Provide the (x, y) coordinate of the cell's center where the given text is located.  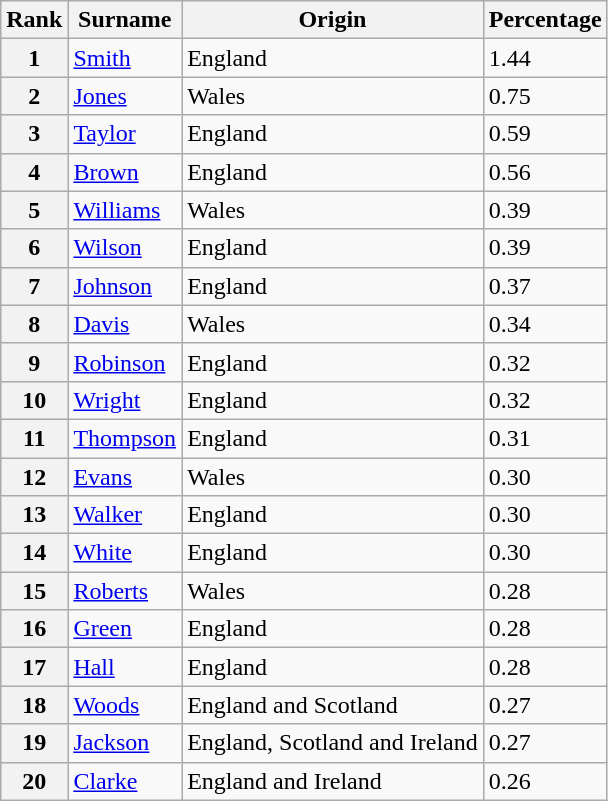
1 (34, 58)
Jackson (125, 743)
England and Ireland (333, 781)
11 (34, 438)
Wright (125, 400)
Surname (125, 20)
5 (34, 210)
Thompson (125, 438)
9 (34, 362)
Walker (125, 515)
20 (34, 781)
Williams (125, 210)
Johnson (125, 286)
13 (34, 515)
0.34 (545, 324)
17 (34, 667)
Brown (125, 172)
Roberts (125, 591)
Origin (333, 20)
Taylor (125, 134)
10 (34, 400)
Wilson (125, 248)
0.26 (545, 781)
7 (34, 286)
8 (34, 324)
0.37 (545, 286)
1.44 (545, 58)
14 (34, 553)
Green (125, 629)
12 (34, 477)
England and Scotland (333, 705)
19 (34, 743)
0.56 (545, 172)
Robinson (125, 362)
Percentage (545, 20)
Evans (125, 477)
Rank (34, 20)
18 (34, 705)
Davis (125, 324)
Hall (125, 667)
Woods (125, 705)
England, Scotland and Ireland (333, 743)
16 (34, 629)
Clarke (125, 781)
4 (34, 172)
3 (34, 134)
0.59 (545, 134)
Jones (125, 96)
White (125, 553)
0.31 (545, 438)
15 (34, 591)
2 (34, 96)
6 (34, 248)
Smith (125, 58)
0.75 (545, 96)
